Detect which cell encompasses the target text, then output its [x, y] center coordinate. 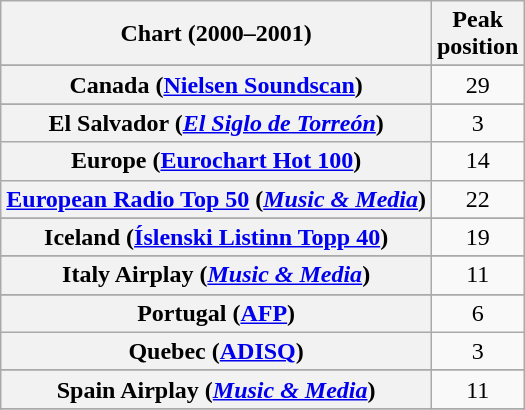
Italy Airplay (Music & Media) [216, 275]
Quebec (ADISQ) [216, 351]
29 [477, 85]
6 [477, 313]
Peakposition [477, 34]
Canada (Nielsen Soundscan) [216, 85]
Spain Airplay (Music & Media) [216, 389]
22 [477, 199]
Portugal (AFP) [216, 313]
Chart (2000–2001) [216, 34]
Europe (Eurochart Hot 100) [216, 161]
Iceland (Íslenski Listinn Topp 40) [216, 237]
European Radio Top 50 (Music & Media) [216, 199]
El Salvador (El Siglo de Torreón) [216, 123]
14 [477, 161]
19 [477, 237]
